From the cell containing the given text, extract its center point as [x, y] coordinate. 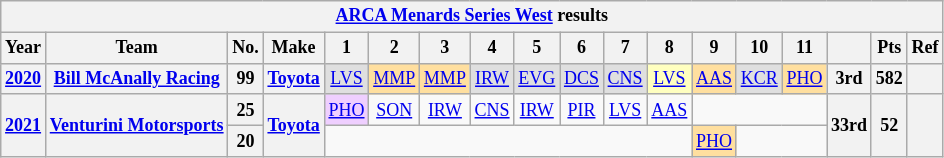
Venturini Motorsports [136, 125]
Ref [925, 48]
2020 [24, 78]
ARCA Menards Series West results [472, 16]
6 [582, 48]
20 [246, 140]
52 [889, 125]
5 [537, 48]
2 [394, 48]
DCS [582, 78]
10 [759, 48]
EVG [537, 78]
Bill McAnally Racing [136, 78]
Make [294, 48]
Pts [889, 48]
7 [625, 48]
No. [246, 48]
33rd [850, 125]
SON [394, 110]
2021 [24, 125]
8 [670, 48]
Team [136, 48]
KCR [759, 78]
3 [446, 48]
582 [889, 78]
25 [246, 110]
Year [24, 48]
11 [804, 48]
PIR [582, 110]
99 [246, 78]
4 [492, 48]
1 [346, 48]
9 [714, 48]
3rd [850, 78]
